Provide the (x, y) coordinate of the cell's center where the given text is located.  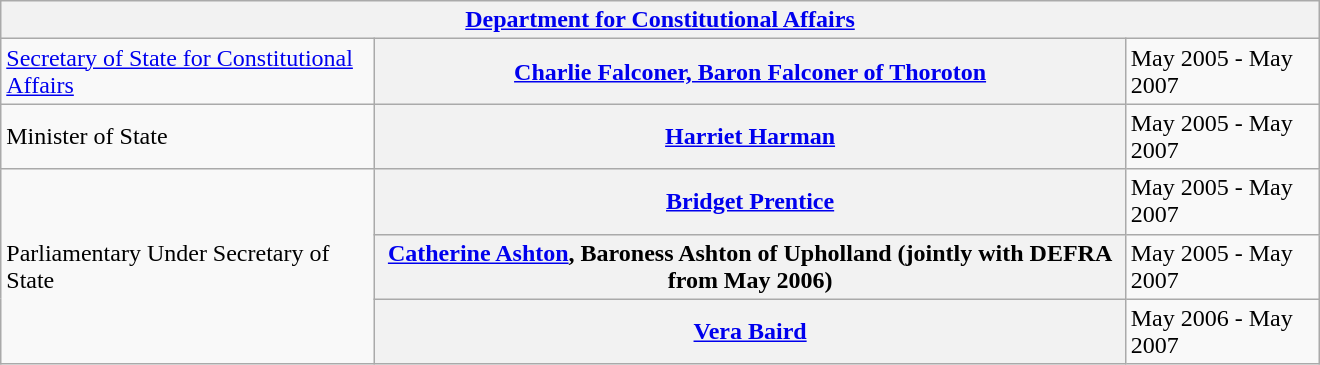
May 2006 - May 2007 (1222, 332)
Bridget Prentice (750, 202)
Minister of State (188, 136)
Catherine Ashton, Baroness Ashton of Upholland (jointly with DEFRA from May 2006) (750, 266)
Harriet Harman (750, 136)
Department for Constitutional Affairs (660, 20)
Parliamentary Under Secretary of State (188, 266)
Charlie Falconer, Baron Falconer of Thoroton (750, 72)
Secretary of State for Constitutional Affairs (188, 72)
Vera Baird (750, 332)
